Scan for the cell matching the given text and deliver its (X, Y) coordinate at center. 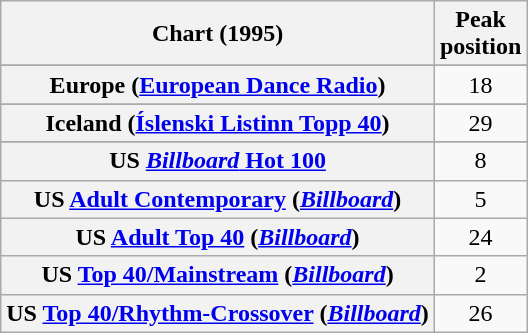
29 (480, 123)
Iceland (Íslenski Listinn Topp 40) (218, 123)
US Adult Top 40 (Billboard) (218, 237)
US Top 40/Rhythm-Crossover (Billboard) (218, 313)
Chart (1995) (218, 34)
Peakposition (480, 34)
US Billboard Hot 100 (218, 161)
5 (480, 199)
18 (480, 85)
2 (480, 275)
8 (480, 161)
US Top 40/Mainstream (Billboard) (218, 275)
US Adult Contemporary (Billboard) (218, 199)
Europe (European Dance Radio) (218, 85)
24 (480, 237)
26 (480, 313)
